Provide the (X, Y) coordinate of the cell's center where the given text is located.  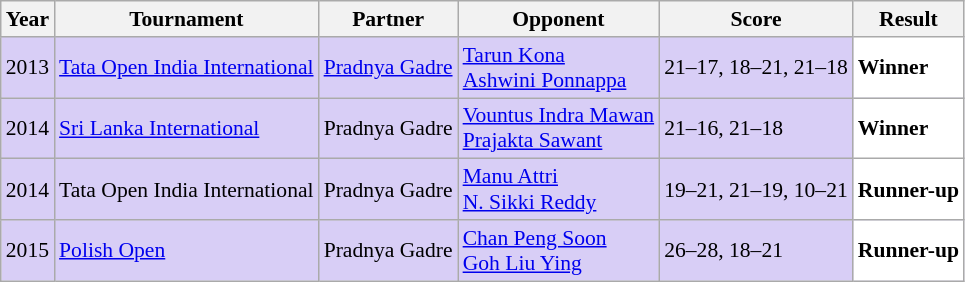
21–17, 18–21, 21–18 (756, 68)
26–28, 18–21 (756, 250)
2015 (28, 250)
Year (28, 19)
Partner (388, 19)
Vountus Indra Mawan Prajakta Sawant (559, 128)
21–16, 21–18 (756, 128)
Manu Attri N. Sikki Reddy (559, 190)
Opponent (559, 19)
Polish Open (186, 250)
Score (756, 19)
Tournament (186, 19)
19–21, 21–19, 10–21 (756, 190)
Sri Lanka International (186, 128)
2013 (28, 68)
Chan Peng Soon Goh Liu Ying (559, 250)
Result (908, 19)
Tarun Kona Ashwini Ponnappa (559, 68)
